From the cell containing the given text, extract its center point as [X, Y] coordinate. 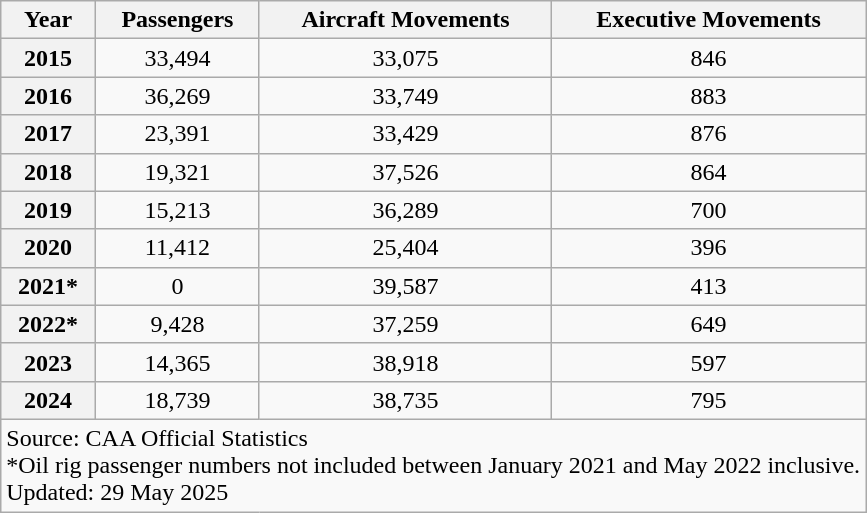
Executive Movements [709, 20]
Aircraft Movements [405, 20]
9,428 [177, 324]
25,404 [405, 248]
413 [709, 286]
795 [709, 400]
36,269 [177, 96]
864 [709, 172]
11,412 [177, 248]
23,391 [177, 134]
36,289 [405, 210]
33,429 [405, 134]
14,365 [177, 362]
39,587 [405, 286]
876 [709, 134]
2021* [48, 286]
Passengers [177, 20]
396 [709, 248]
2022* [48, 324]
37,526 [405, 172]
2024 [48, 400]
883 [709, 96]
700 [709, 210]
649 [709, 324]
2023 [48, 362]
37,259 [405, 324]
0 [177, 286]
2018 [48, 172]
18,739 [177, 400]
2016 [48, 96]
597 [709, 362]
2019 [48, 210]
2017 [48, 134]
2015 [48, 58]
38,735 [405, 400]
38,918 [405, 362]
15,213 [177, 210]
846 [709, 58]
19,321 [177, 172]
33,075 [405, 58]
33,494 [177, 58]
2020 [48, 248]
Source: CAA Official Statistics *Oil rig passenger numbers not included between January 2021 and May 2022 inclusive. Updated: 29 May 2025 [434, 465]
Year [48, 20]
33,749 [405, 96]
